Scan for the cell matching the given text and deliver its (x, y) coordinate at center. 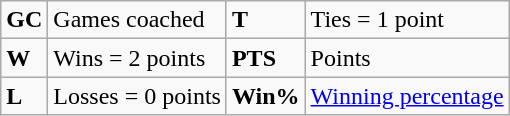
Points (407, 58)
Wins = 2 points (138, 58)
Losses = 0 points (138, 96)
Ties = 1 point (407, 20)
L (24, 96)
Win% (266, 96)
GC (24, 20)
W (24, 58)
Winning percentage (407, 96)
PTS (266, 58)
T (266, 20)
Games coached (138, 20)
